Determine the (x, y) coordinate at the center of the cell enclosing the given text.  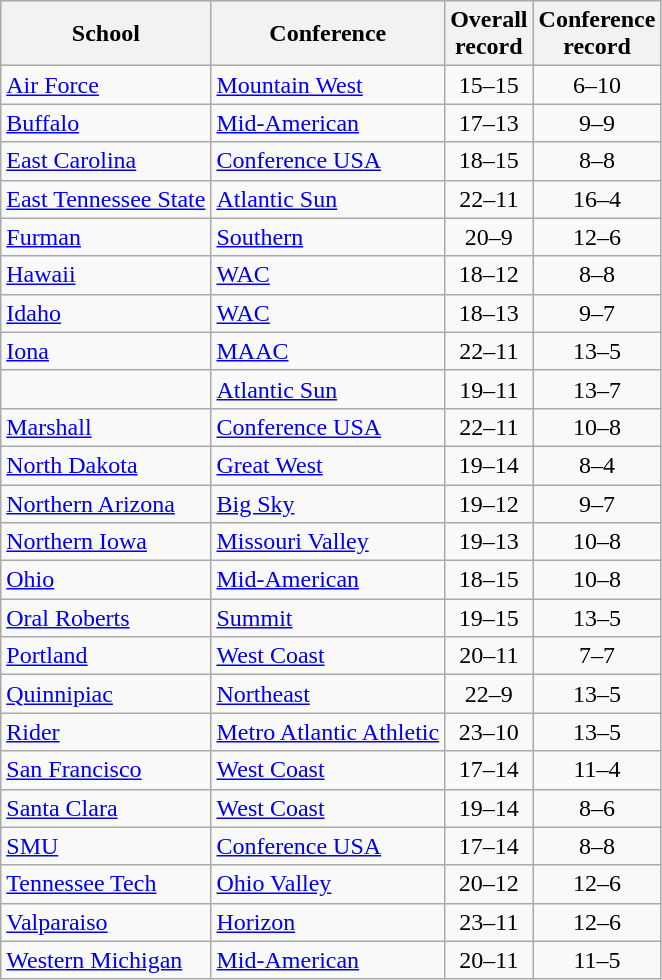
19–12 (489, 503)
Great West (328, 465)
Idaho (106, 313)
Northern Arizona (106, 503)
Ohio Valley (328, 884)
Valparaiso (106, 922)
Hawaii (106, 275)
School (106, 34)
22–9 (489, 694)
Southern (328, 237)
20–9 (489, 237)
16–4 (597, 199)
Mountain West (328, 85)
Portland (106, 656)
Horizon (328, 922)
Quinnipiac (106, 694)
8–4 (597, 465)
7–7 (597, 656)
Conferencerecord (597, 34)
Conference (328, 34)
North Dakota (106, 465)
23–10 (489, 732)
Marshall (106, 427)
Santa Clara (106, 808)
Northeast (328, 694)
9–9 (597, 123)
Tennessee Tech (106, 884)
19–13 (489, 542)
San Francisco (106, 770)
Missouri Valley (328, 542)
15–15 (489, 85)
13–7 (597, 389)
8–6 (597, 808)
11–4 (597, 770)
Summit (328, 618)
MAAC (328, 351)
18–12 (489, 275)
Rider (106, 732)
19–11 (489, 389)
Oral Roberts (106, 618)
Buffalo (106, 123)
Big Sky (328, 503)
Furman (106, 237)
18–13 (489, 313)
11–5 (597, 960)
East Carolina (106, 161)
Air Force (106, 85)
20–12 (489, 884)
Iona (106, 351)
SMU (106, 846)
Northern Iowa (106, 542)
East Tennessee State (106, 199)
6–10 (597, 85)
Metro Atlantic Athletic (328, 732)
Overallrecord (489, 34)
17–13 (489, 123)
23–11 (489, 922)
19–15 (489, 618)
Western Michigan (106, 960)
Ohio (106, 580)
